Return the [X, Y] coordinate for the center point of the cell that contains the specified text.  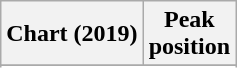
Chart (2019) [72, 34]
Peakposition [189, 34]
